Return [X, Y] of the center of cell containing provided text 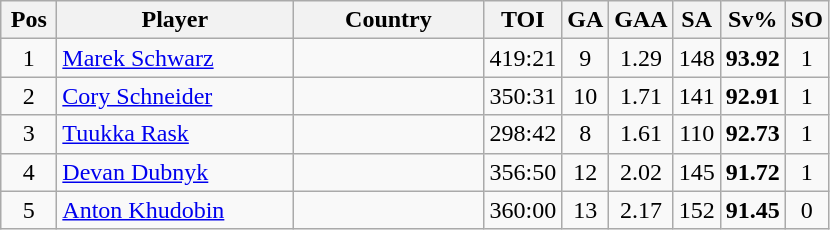
2.17 [641, 210]
Sv% [752, 20]
91.72 [752, 172]
92.91 [752, 96]
4 [29, 172]
145 [696, 172]
Anton Khudobin [175, 210]
Marek Schwarz [175, 58]
13 [586, 210]
110 [696, 134]
9 [586, 58]
Country [388, 20]
Tuukka Rask [175, 134]
1.71 [641, 96]
10 [586, 96]
12 [586, 172]
GA [586, 20]
356:50 [523, 172]
1.29 [641, 58]
350:31 [523, 96]
92.73 [752, 134]
0 [806, 210]
GAA [641, 20]
2 [29, 96]
Devan Dubnyk [175, 172]
148 [696, 58]
298:42 [523, 134]
5 [29, 210]
SO [806, 20]
419:21 [523, 58]
8 [586, 134]
2.02 [641, 172]
Pos [29, 20]
SA [696, 20]
93.92 [752, 58]
Player [175, 20]
3 [29, 134]
360:00 [523, 210]
91.45 [752, 210]
141 [696, 96]
TOI [523, 20]
152 [696, 210]
1.61 [641, 134]
Cory Schneider [175, 96]
